Scan for the cell matching the given text and deliver its (X, Y) coordinate at center. 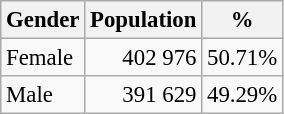
50.71% (242, 58)
Population (144, 20)
391 629 (144, 95)
Female (43, 58)
49.29% (242, 95)
Male (43, 95)
Gender (43, 20)
402 976 (144, 58)
% (242, 20)
